For the text-containing cell, return its midpoint in (X, Y) coordinate format. 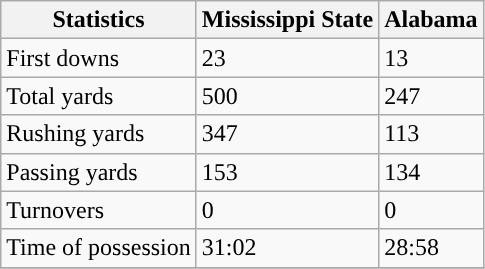
Alabama (431, 20)
Passing yards (99, 172)
First downs (99, 58)
Total yards (99, 96)
113 (431, 134)
23 (287, 58)
13 (431, 58)
500 (287, 96)
247 (431, 96)
Statistics (99, 20)
28:58 (431, 248)
31:02 (287, 248)
Rushing yards (99, 134)
Time of possession (99, 248)
347 (287, 134)
Mississippi State (287, 20)
134 (431, 172)
Turnovers (99, 210)
153 (287, 172)
